Search for the cell housing the specified text and yield its [X, Y] center coordinate. 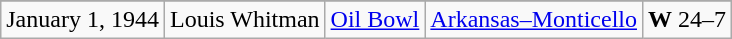
Louis Whitman [244, 20]
January 1, 1944 [83, 20]
Oil Bowl [375, 20]
W 24–7 [688, 20]
Arkansas–Monticello [534, 20]
